Determine the (X, Y) coordinate at the center of the cell enclosing the given text.  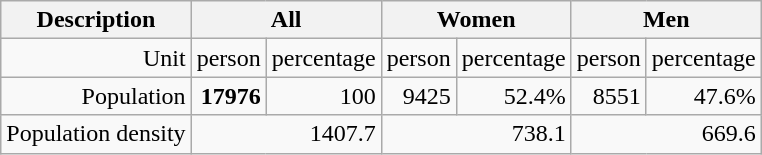
738.1 (476, 134)
Description (96, 20)
Population (96, 96)
All (286, 20)
9425 (418, 96)
8551 (608, 96)
Women (476, 20)
47.6% (704, 96)
52.4% (514, 96)
669.6 (666, 134)
Unit (96, 58)
17976 (228, 96)
1407.7 (286, 134)
100 (324, 96)
Men (666, 20)
Population density (96, 134)
